Return (X, Y) of the center of cell containing provided text 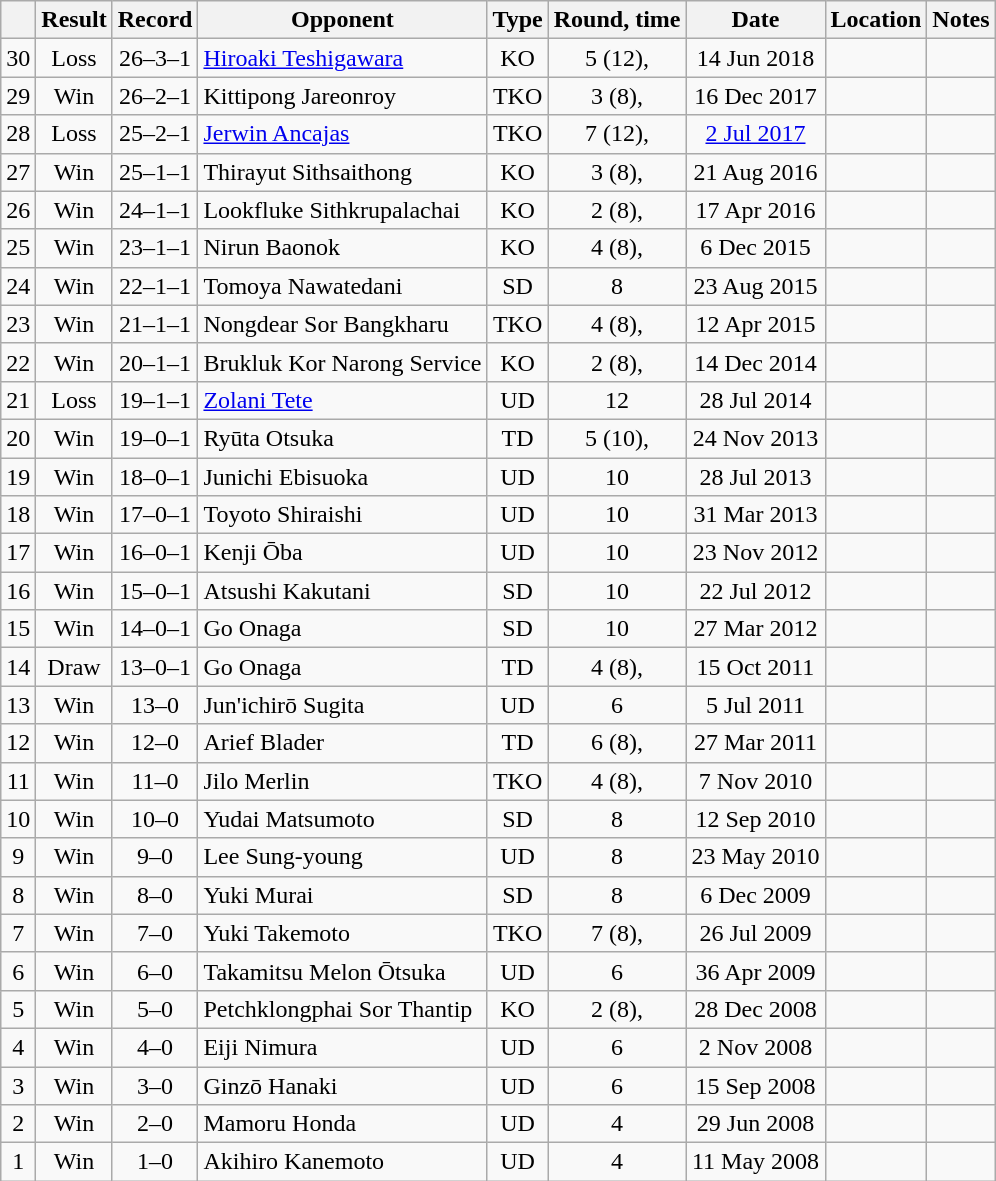
Record (155, 20)
Lookfluke Sithkrupalachai (342, 210)
12–0 (155, 743)
7 (18, 933)
15 (18, 629)
14 (18, 667)
Akihiro Kanemoto (342, 1162)
19–0–1 (155, 438)
36 Apr 2009 (756, 971)
26–3–1 (155, 58)
Date (756, 20)
24 Nov 2013 (756, 438)
16 Dec 2017 (756, 96)
22 (18, 362)
18 (18, 515)
5–0 (155, 1009)
31 Mar 2013 (756, 515)
Yudai Matsumoto (342, 819)
9–0 (155, 857)
3–0 (155, 1085)
Brukluk Kor Narong Service (342, 362)
3 (18, 1085)
Petchklongphai Sor Thantip (342, 1009)
Lee Sung-young (342, 857)
24–1–1 (155, 210)
7 Nov 2010 (756, 781)
27 Mar 2012 (756, 629)
Draw (74, 667)
12 Sep 2010 (756, 819)
Jerwin Ancajas (342, 134)
16 (18, 591)
11–0 (155, 781)
27 Mar 2011 (756, 743)
6 (8), (617, 743)
14 Dec 2014 (756, 362)
5 (12), (617, 58)
23 Nov 2012 (756, 553)
21–1–1 (155, 324)
11 May 2008 (756, 1162)
7 (12), (617, 134)
25–2–1 (155, 134)
16–0–1 (155, 553)
13–0 (155, 705)
18–0–1 (155, 477)
29 Jun 2008 (756, 1124)
Arief Blader (342, 743)
Yuki Takemoto (342, 933)
9 (18, 857)
Notes (961, 20)
Atsushi Kakutani (342, 591)
17 Apr 2016 (756, 210)
15 Sep 2008 (756, 1085)
22–1–1 (155, 286)
Location (876, 20)
Thirayut Sithsaithong (342, 172)
Ginzō Hanaki (342, 1085)
Type (518, 20)
Result (74, 20)
8–0 (155, 895)
28 (18, 134)
2 Nov 2008 (756, 1047)
6 Dec 2009 (756, 895)
Zolani Tete (342, 400)
28 Dec 2008 (756, 1009)
Yuki Murai (342, 895)
14 Jun 2018 (756, 58)
2 Jul 2017 (756, 134)
Kittipong Jareonroy (342, 96)
Jun'ichirō Sugita (342, 705)
1 (18, 1162)
5 Jul 2011 (756, 705)
23 (18, 324)
21 (18, 400)
Hiroaki Teshigawara (342, 58)
11 (18, 781)
26–2–1 (155, 96)
Takamitsu Melon Ōtsuka (342, 971)
23 May 2010 (756, 857)
5 (10), (617, 438)
13 (18, 705)
27 (18, 172)
17–0–1 (155, 515)
24 (18, 286)
12 Apr 2015 (756, 324)
22 Jul 2012 (756, 591)
29 (18, 96)
25–1–1 (155, 172)
25 (18, 248)
17 (18, 553)
19 (18, 477)
1–0 (155, 1162)
Mamoru Honda (342, 1124)
15 Oct 2011 (756, 667)
4–0 (155, 1047)
Nirun Baonok (342, 248)
26 Jul 2009 (756, 933)
2–0 (155, 1124)
20–1–1 (155, 362)
Eiji Nimura (342, 1047)
30 (18, 58)
Junichi Ebisuoka (342, 477)
20 (18, 438)
23 Aug 2015 (756, 286)
Tomoya Nawatedani (342, 286)
5 (18, 1009)
2 (18, 1124)
Opponent (342, 20)
Ryūta Otsuka (342, 438)
23–1–1 (155, 248)
6 Dec 2015 (756, 248)
7–0 (155, 933)
15–0–1 (155, 591)
19–1–1 (155, 400)
Kenji Ōba (342, 553)
14–0–1 (155, 629)
Nongdear Sor Bangkharu (342, 324)
Round, time (617, 20)
Jilo Merlin (342, 781)
13–0–1 (155, 667)
26 (18, 210)
7 (8), (617, 933)
10–0 (155, 819)
6–0 (155, 971)
21 Aug 2016 (756, 172)
28 Jul 2013 (756, 477)
Toyoto Shiraishi (342, 515)
28 Jul 2014 (756, 400)
